Pinpoint the cell where the given text exists, returning its (x, y) midpoint coordinate. 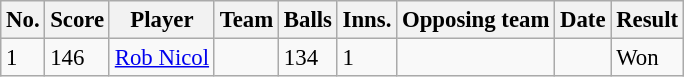
Date (583, 20)
Won (648, 58)
Opposing team (476, 20)
Score (78, 20)
Player (162, 20)
Result (648, 20)
Balls (308, 20)
No. (23, 20)
146 (78, 58)
Rob Nicol (162, 58)
Team (246, 20)
134 (308, 58)
Inns. (366, 20)
